Provide the (x, y) coordinate of the cell's center where the given text is located.  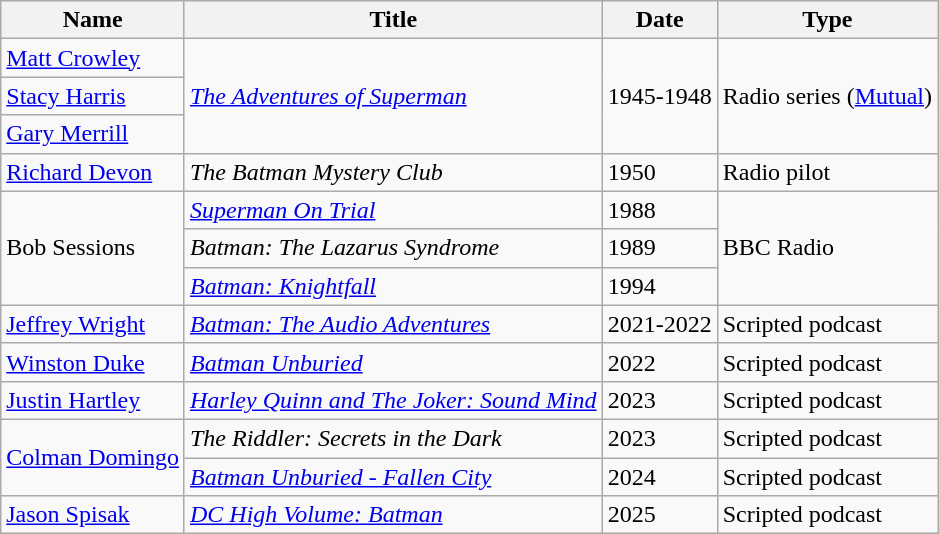
Batman: Knightfall (393, 286)
The Adventures of Superman (393, 96)
Title (393, 20)
2024 (660, 477)
Batman Unburied - Fallen City (393, 477)
The Riddler: Secrets in the Dark (393, 438)
1988 (660, 210)
1950 (660, 172)
Winston Duke (93, 362)
Jason Spisak (93, 515)
DC High Volume: Batman (393, 515)
Colman Domingo (93, 457)
Batman: The Lazarus Syndrome (393, 248)
2025 (660, 515)
Batman Unburied (393, 362)
2021-2022 (660, 324)
Harley Quinn and The Joker: Sound Mind (393, 400)
Radio series (Mutual) (827, 96)
1994 (660, 286)
Name (93, 20)
The Batman Mystery Club (393, 172)
Jeffrey Wright (93, 324)
Matt Crowley (93, 58)
Justin Hartley (93, 400)
Batman: The Audio Adventures (393, 324)
BBC Radio (827, 248)
Gary Merrill (93, 134)
Type (827, 20)
Radio pilot (827, 172)
1945-1948 (660, 96)
1989 (660, 248)
Richard Devon (93, 172)
Bob Sessions (93, 248)
Superman On Trial (393, 210)
Date (660, 20)
2022 (660, 362)
Stacy Harris (93, 96)
